Extract the (x, y) coordinate from the center of the cell holding the provided text.  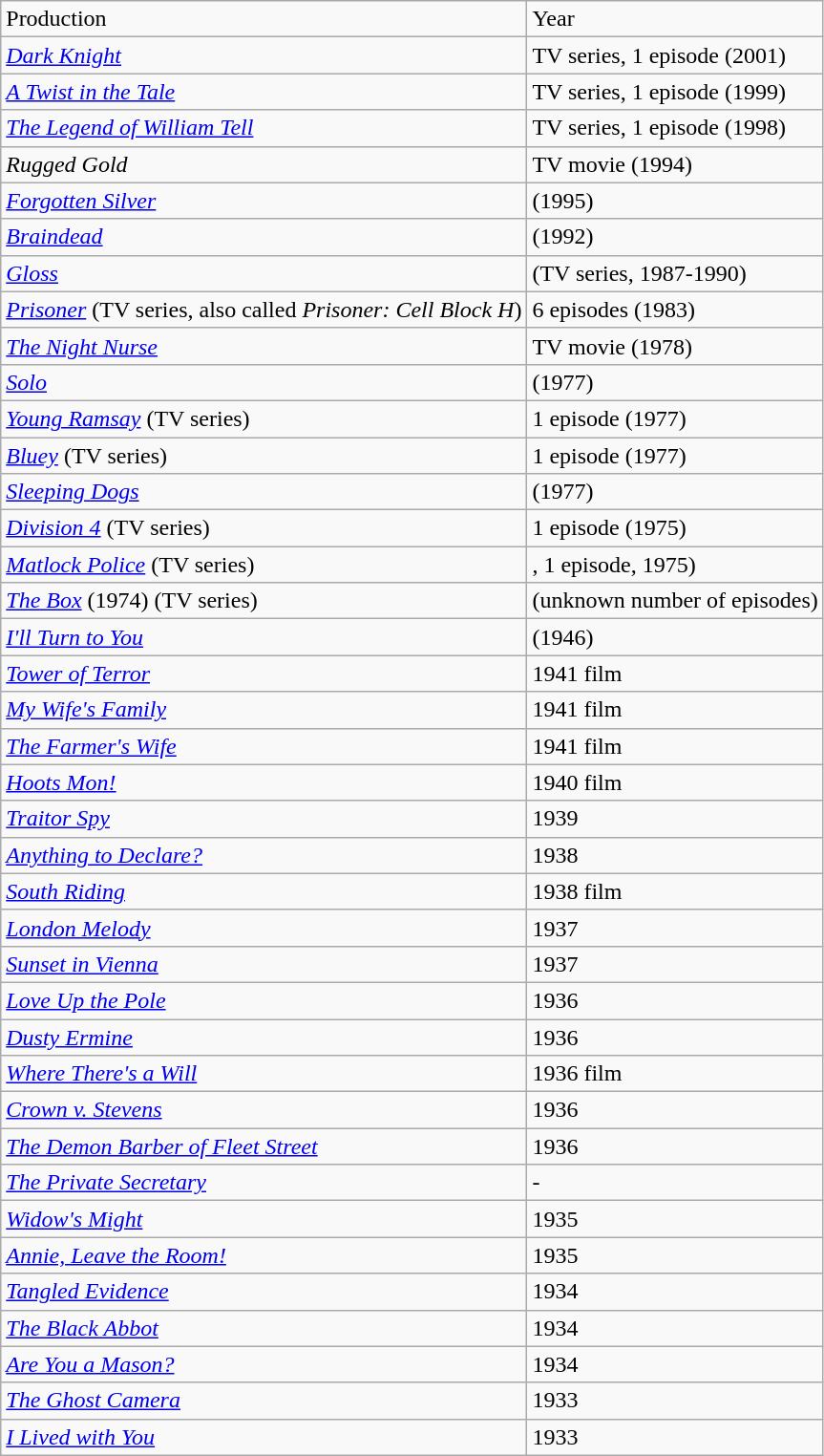
The Demon Barber of Fleet Street (264, 1146)
The Farmer's Wife (264, 746)
TV series, 1 episode (2001) (675, 55)
TV series, 1 episode (1998) (675, 128)
Prisoner (TV series, also called Prisoner: Cell Block H) (264, 310)
Dusty Ermine (264, 1037)
The Private Secretary (264, 1183)
, 1 episode, 1975) (675, 565)
Tangled Evidence (264, 1292)
Are You a Mason? (264, 1364)
The Black Abbot (264, 1328)
Rugged Gold (264, 164)
1938 (675, 855)
Braindead (264, 237)
Sunset in Vienna (264, 964)
6 episodes (1983) (675, 310)
Annie, Leave the Room! (264, 1255)
Sleeping Dogs (264, 492)
1 episode (1975) (675, 528)
The Box (1974) (TV series) (264, 601)
1938 film (675, 891)
(1946) (675, 637)
TV movie (1978) (675, 346)
Crown v. Stevens (264, 1110)
My Wife's Family (264, 710)
Matlock Police (TV series) (264, 565)
The Night Nurse (264, 346)
Love Up the Pole (264, 1000)
1939 (675, 819)
Dark Knight (264, 55)
Hoots Mon! (264, 782)
TV series, 1 episode (1999) (675, 92)
Traitor Spy (264, 819)
Forgotten Silver (264, 201)
Where There's a Will (264, 1074)
Tower of Terror (264, 674)
1936 film (675, 1074)
(TV series, 1987-1990) (675, 273)
TV movie (1994) (675, 164)
Widow's Might (264, 1219)
The Legend of William Tell (264, 128)
- (675, 1183)
Solo (264, 382)
Bluey (TV series) (264, 456)
Anything to Declare? (264, 855)
Production (264, 19)
I'll Turn to You (264, 637)
Division 4 (TV series) (264, 528)
The Ghost Camera (264, 1401)
I Lived with You (264, 1437)
1940 film (675, 782)
(1992) (675, 237)
A Twist in the Tale (264, 92)
Young Ramsay (TV series) (264, 418)
Year (675, 19)
South Riding (264, 891)
(1995) (675, 201)
London Melody (264, 928)
(unknown number of episodes) (675, 601)
Gloss (264, 273)
